Locate the cell with the specified text and output its [x, y] center coordinate. 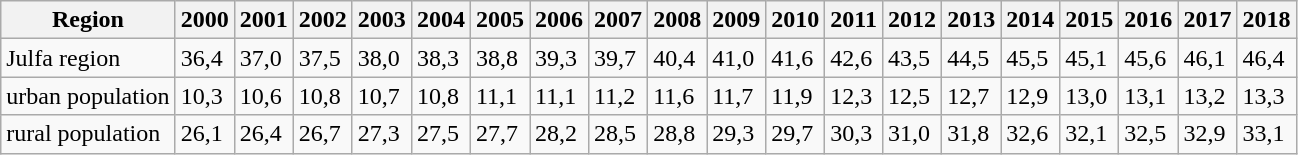
27,5 [440, 134]
41,6 [796, 58]
12,7 [972, 96]
10,6 [264, 96]
28,2 [560, 134]
11,9 [796, 96]
2011 [854, 20]
urban population [88, 96]
32,6 [1030, 134]
42,6 [854, 58]
32,5 [1148, 134]
41,0 [736, 58]
33,1 [1266, 134]
28,5 [618, 134]
2004 [440, 20]
39,7 [618, 58]
46,1 [1208, 58]
Region [88, 20]
29,3 [736, 134]
10,3 [204, 96]
36,4 [204, 58]
45,1 [1090, 58]
38,8 [500, 58]
30,3 [854, 134]
37,5 [322, 58]
11,6 [678, 96]
2007 [618, 20]
27,7 [500, 134]
2001 [264, 20]
2015 [1090, 20]
26,4 [264, 134]
38,0 [382, 58]
2002 [322, 20]
45,6 [1148, 58]
46,4 [1266, 58]
2016 [1148, 20]
2013 [972, 20]
40,4 [678, 58]
2010 [796, 20]
32,9 [1208, 134]
31,8 [972, 134]
2005 [500, 20]
2008 [678, 20]
38,3 [440, 58]
44,5 [972, 58]
2006 [560, 20]
rural population [88, 134]
2014 [1030, 20]
2003 [382, 20]
31,0 [912, 134]
2017 [1208, 20]
13,3 [1266, 96]
11,2 [618, 96]
Julfa region [88, 58]
39,3 [560, 58]
28,8 [678, 134]
43,5 [912, 58]
27,3 [382, 134]
11,7 [736, 96]
13,0 [1090, 96]
37,0 [264, 58]
12,9 [1030, 96]
12,5 [912, 96]
13,1 [1148, 96]
2009 [736, 20]
13,2 [1208, 96]
29,7 [796, 134]
2000 [204, 20]
2012 [912, 20]
26,1 [204, 134]
26,7 [322, 134]
12,3 [854, 96]
2018 [1266, 20]
32,1 [1090, 134]
10,7 [382, 96]
45,5 [1030, 58]
